Output the (x, y) coordinate of the center of the cell containing the given text.  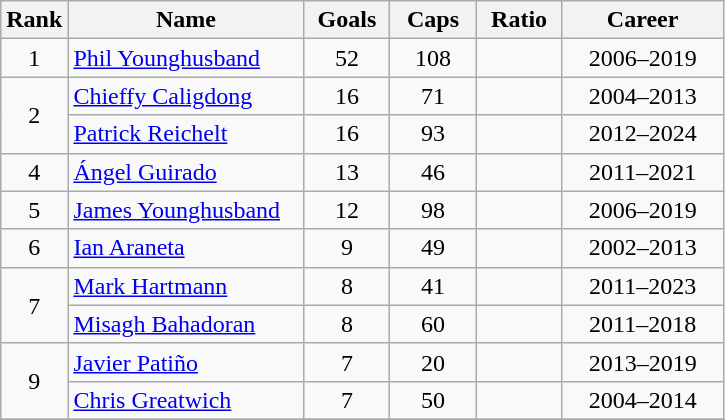
Rank (34, 20)
Patrick Reichelt (186, 134)
Ángel Guirado (186, 172)
2004–2013 (642, 96)
Caps (433, 20)
93 (433, 134)
Ratio (519, 20)
13 (347, 172)
12 (347, 210)
Ian Araneta (186, 248)
41 (433, 286)
20 (433, 362)
60 (433, 324)
1 (34, 58)
5 (34, 210)
2004–2014 (642, 400)
2011–2021 (642, 172)
Mark Hartmann (186, 286)
71 (433, 96)
Javier Patiño (186, 362)
49 (433, 248)
2011–2018 (642, 324)
Career (642, 20)
2011–2023 (642, 286)
98 (433, 210)
6 (34, 248)
James Younghusband (186, 210)
108 (433, 58)
50 (433, 400)
2012–2024 (642, 134)
Misagh Bahadoran (186, 324)
52 (347, 58)
2013–2019 (642, 362)
Goals (347, 20)
Chieffy Caligdong (186, 96)
2 (34, 115)
4 (34, 172)
46 (433, 172)
Phil Younghusband (186, 58)
Name (186, 20)
Chris Greatwich (186, 400)
2002–2013 (642, 248)
